From the cell containing the given text, extract its center point as (x, y) coordinate. 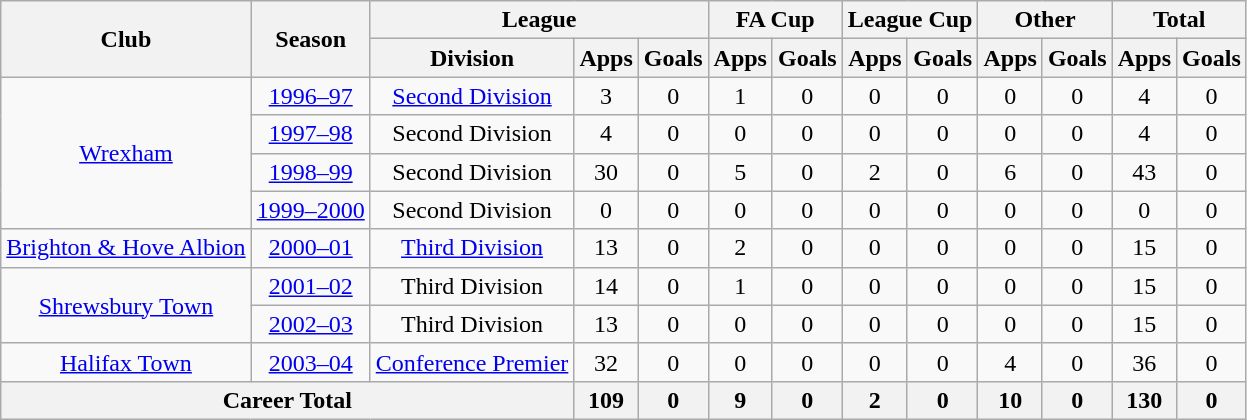
30 (606, 172)
Club (126, 39)
Wrexham (126, 153)
League (539, 20)
2002–03 (310, 324)
Shrewsbury Town (126, 305)
Season (310, 39)
2000–01 (310, 248)
Brighton & Hove Albion (126, 248)
1999–2000 (310, 210)
6 (1010, 172)
32 (606, 362)
109 (606, 400)
League Cup (910, 20)
Career Total (288, 400)
5 (740, 172)
1996–97 (310, 96)
9 (740, 400)
3 (606, 96)
Conference Premier (472, 362)
130 (1144, 400)
2001–02 (310, 286)
Division (472, 58)
Other (1045, 20)
14 (606, 286)
10 (1010, 400)
Total (1179, 20)
36 (1144, 362)
Halifax Town (126, 362)
1997–98 (310, 134)
1998–99 (310, 172)
2003–04 (310, 362)
43 (1144, 172)
FA Cup (775, 20)
